Find where the given text appears and provide that cell's center as [X, Y] coordinate. 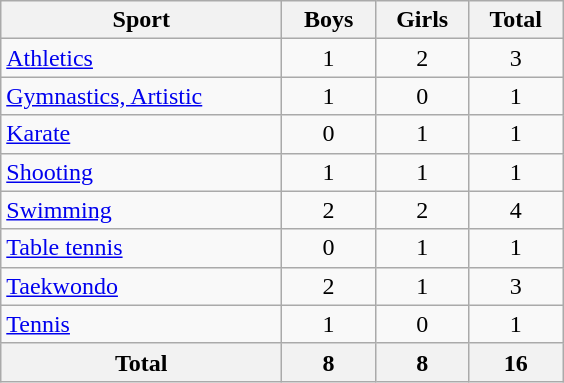
Table tennis [142, 248]
Tennis [142, 324]
Girls [422, 20]
Boys [329, 20]
Athletics [142, 58]
Karate [142, 134]
4 [516, 210]
Shooting [142, 172]
Swimming [142, 210]
16 [516, 362]
Gymnastics, Artistic [142, 96]
Sport [142, 20]
Taekwondo [142, 286]
